Capture the cell that displays the provided text and extract its (x, y) central coordinate. 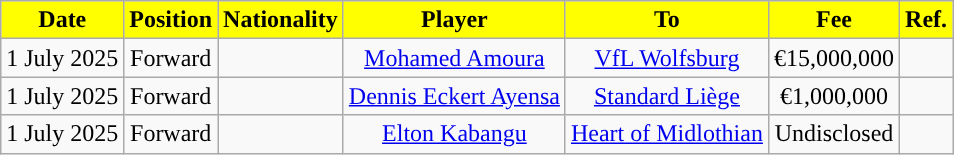
Player (454, 20)
€1,000,000 (834, 96)
€15,000,000 (834, 58)
Standard Liège (666, 96)
Undisclosed (834, 134)
Ref. (926, 20)
Mohamed Amoura (454, 58)
Dennis Eckert Ayensa (454, 96)
Nationality (281, 20)
Fee (834, 20)
VfL Wolfsburg (666, 58)
Elton Kabangu (454, 134)
Position (171, 20)
Heart of Midlothian (666, 134)
Date (62, 20)
To (666, 20)
